Return the [X, Y] coordinate for the center point of the cell that contains the specified text.  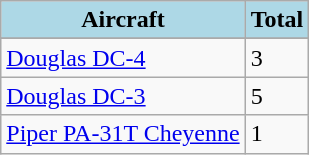
Piper PA-31T Cheyenne [123, 134]
1 [277, 134]
3 [277, 58]
Aircraft [123, 20]
Douglas DC-4 [123, 58]
5 [277, 96]
Total [277, 20]
Douglas DC-3 [123, 96]
